Find where the given text appears and provide that cell's center as (X, Y) coordinate. 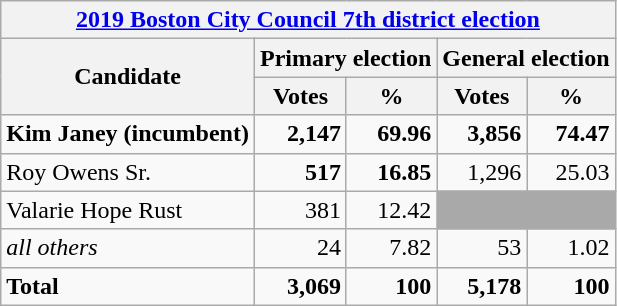
25.03 (571, 172)
3,069 (300, 286)
1.02 (571, 248)
Roy Owens Sr. (128, 172)
General election (526, 58)
Total (128, 286)
381 (300, 210)
74.47 (571, 134)
5,178 (482, 286)
517 (300, 172)
12.42 (391, 210)
16.85 (391, 172)
2019 Boston City Council 7th district election (308, 20)
2,147 (300, 134)
all others (128, 248)
7.82 (391, 248)
Valarie Hope Rust (128, 210)
53 (482, 248)
24 (300, 248)
69.96 (391, 134)
3,856 (482, 134)
Kim Janey (incumbent) (128, 134)
1,296 (482, 172)
Candidate (128, 77)
Primary election (345, 58)
